For the text-containing cell, return its midpoint in (X, Y) coordinate format. 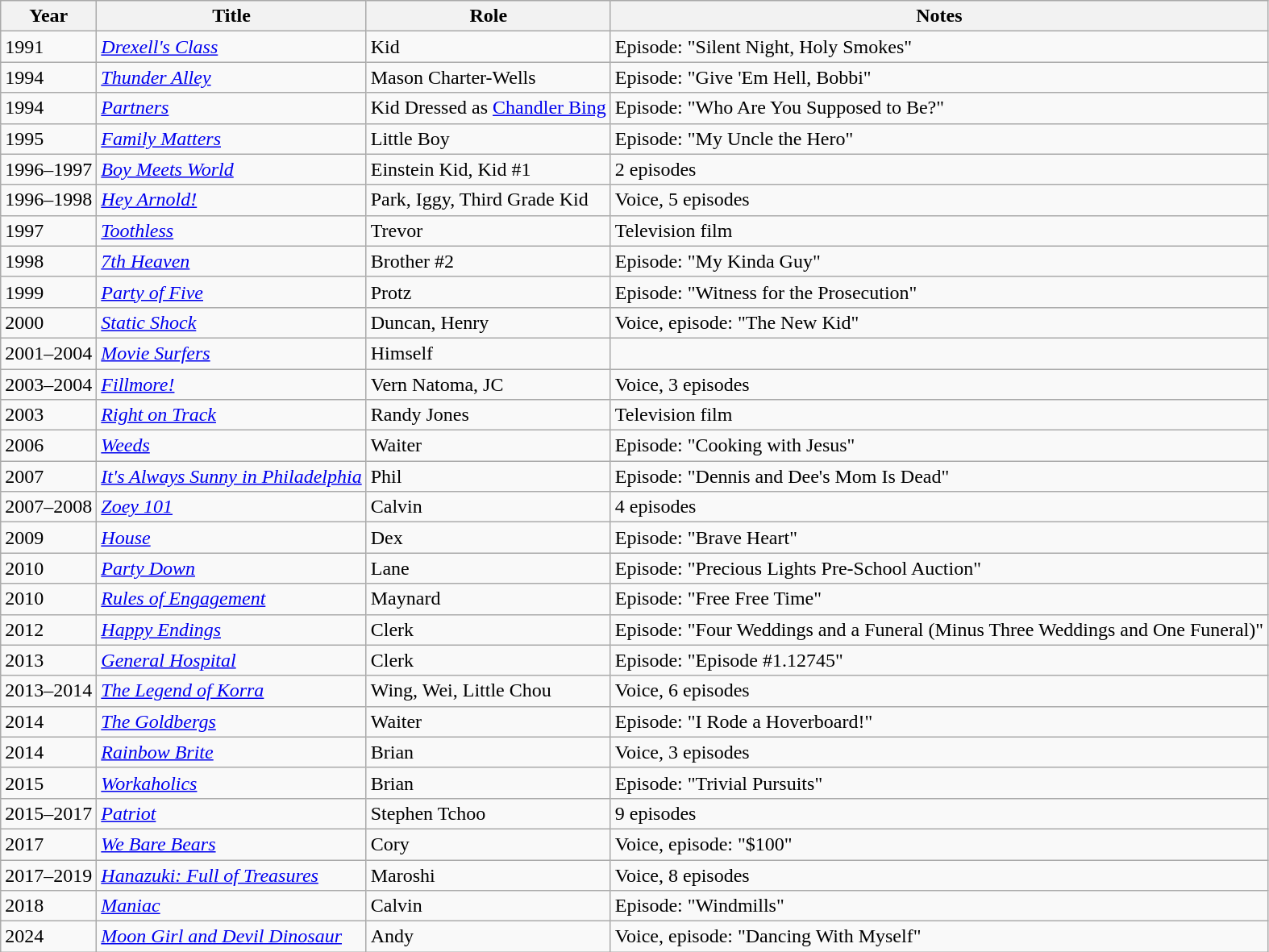
2024 (48, 937)
The Legend of Korra (231, 691)
Zoey 101 (231, 507)
Himself (489, 353)
Duncan, Henry (489, 322)
Brother #2 (489, 261)
House (231, 538)
Episode: "Witness for the Prosecution" (938, 292)
Role (489, 16)
Protz (489, 292)
Fillmore! (231, 385)
2003 (48, 415)
Episode: "My Kinda Guy" (938, 261)
Episode: "Episode #1.12745" (938, 660)
We Bare Bears (231, 844)
2015 (48, 783)
Episode: "I Rode a Hoverboard!" (938, 721)
Dex (489, 538)
Hey Arnold! (231, 200)
Hanazuki: Full of Treasures (231, 875)
1998 (48, 261)
Weeds (231, 446)
It's Always Sunny in Philadelphia (231, 476)
2001–2004 (48, 353)
Patriot (231, 813)
Maroshi (489, 875)
Wing, Wei, Little Chou (489, 691)
Lane (489, 568)
Episode: "Windmills" (938, 906)
2007 (48, 476)
Episode: "Cooking with Jesus" (938, 446)
Title (231, 16)
2013–2014 (48, 691)
2003–2004 (48, 385)
Episode: "Precious Lights Pre-School Auction" (938, 568)
Rainbow Brite (231, 752)
Kid (489, 47)
Maniac (231, 906)
Einstein Kid, Kid #1 (489, 169)
2006 (48, 446)
Voice, episode: "The New Kid" (938, 322)
Toothless (231, 231)
Episode: "Who Are You Supposed to Be?" (938, 108)
2018 (48, 906)
Episode: "Dennis and Dee's Mom Is Dead" (938, 476)
1997 (48, 231)
9 episodes (938, 813)
Episode: "Silent Night, Holy Smokes" (938, 47)
2007–2008 (48, 507)
7th Heaven (231, 261)
2009 (48, 538)
2000 (48, 322)
The Goldbergs (231, 721)
Park, Iggy, Third Grade Kid (489, 200)
Episode: "Four Weddings and a Funeral (Minus Three Weddings and One Funeral)" (938, 630)
1995 (48, 139)
Voice, 8 episodes (938, 875)
Static Shock (231, 322)
2013 (48, 660)
General Hospital (231, 660)
Maynard (489, 599)
Party of Five (231, 292)
2015–2017 (48, 813)
2017–2019 (48, 875)
Phil (489, 476)
Year (48, 16)
Trevor (489, 231)
Stephen Tchoo (489, 813)
Rules of Engagement (231, 599)
Happy Endings (231, 630)
1999 (48, 292)
1991 (48, 47)
Vern Natoma, JC (489, 385)
Boy Meets World (231, 169)
Cory (489, 844)
Workaholics (231, 783)
Party Down (231, 568)
Episode: "Give 'Em Hell, Bobbi" (938, 77)
Movie Surfers (231, 353)
2012 (48, 630)
Kid Dressed as Chandler Bing (489, 108)
Moon Girl and Devil Dinosaur (231, 937)
Thunder Alley (231, 77)
Andy (489, 937)
2017 (48, 844)
Voice, 5 episodes (938, 200)
Drexell's Class (231, 47)
Voice, episode: "$100" (938, 844)
Episode: "Trivial Pursuits" (938, 783)
Little Boy (489, 139)
1996–1997 (48, 169)
Episode: "My Uncle the Hero" (938, 139)
Voice, episode: "Dancing With Myself" (938, 937)
Notes (938, 16)
Episode: "Free Free Time" (938, 599)
Episode: "Brave Heart" (938, 538)
Voice, 6 episodes (938, 691)
Mason Charter-Wells (489, 77)
Right on Track (231, 415)
1996–1998 (48, 200)
Partners (231, 108)
Randy Jones (489, 415)
2 episodes (938, 169)
4 episodes (938, 507)
Family Matters (231, 139)
